Identify which cell holds the provided text, then report its (x, y) central coordinate. 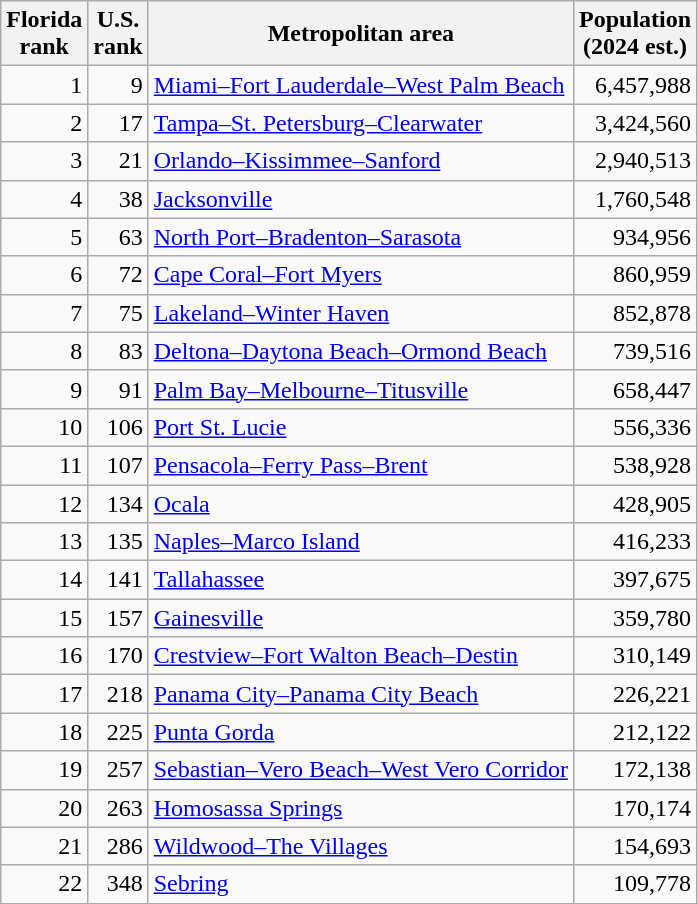
1,760,548 (634, 199)
12 (44, 503)
Punta Gorda (360, 732)
Gainesville (360, 618)
658,447 (634, 389)
310,149 (634, 656)
3,424,560 (634, 123)
218 (118, 694)
172,138 (634, 770)
860,959 (634, 275)
257 (118, 770)
934,956 (634, 237)
Panama City–Panama City Beach (360, 694)
556,336 (634, 427)
359,780 (634, 618)
8 (44, 351)
416,233 (634, 542)
Metropolitan area (360, 34)
20 (44, 808)
170 (118, 656)
North Port–Bradenton–Sarasota (360, 237)
538,928 (634, 465)
Wildwood–The Villages (360, 846)
157 (118, 618)
286 (118, 846)
Port St. Lucie (360, 427)
226,221 (634, 694)
Population(2024 est.) (634, 34)
Sebastian–Vero Beach–West Vero Corridor (360, 770)
Homosassa Springs (360, 808)
14 (44, 580)
15 (44, 618)
135 (118, 542)
141 (118, 580)
2,940,513 (634, 161)
19 (44, 770)
Cape Coral–Fort Myers (360, 275)
Jacksonville (360, 199)
Crestview–Fort Walton Beach–Destin (360, 656)
Lakeland–Winter Haven (360, 313)
6,457,988 (634, 85)
109,778 (634, 884)
16 (44, 656)
Floridarank (44, 34)
1 (44, 85)
428,905 (634, 503)
2 (44, 123)
4 (44, 199)
10 (44, 427)
397,675 (634, 580)
852,878 (634, 313)
Tampa–St. Petersburg–Clearwater (360, 123)
75 (118, 313)
Miami–Fort Lauderdale–West Palm Beach (360, 85)
225 (118, 732)
348 (118, 884)
Naples–Marco Island (360, 542)
Palm Bay–Melbourne–Titusville (360, 389)
263 (118, 808)
U.S.rank (118, 34)
5 (44, 237)
170,174 (634, 808)
212,122 (634, 732)
134 (118, 503)
38 (118, 199)
7 (44, 313)
6 (44, 275)
Pensacola–Ferry Pass–Brent (360, 465)
Tallahassee (360, 580)
11 (44, 465)
3 (44, 161)
22 (44, 884)
18 (44, 732)
Deltona–Daytona Beach–Ormond Beach (360, 351)
Sebring (360, 884)
106 (118, 427)
83 (118, 351)
107 (118, 465)
63 (118, 237)
13 (44, 542)
91 (118, 389)
154,693 (634, 846)
739,516 (634, 351)
72 (118, 275)
Orlando–Kissimmee–Sanford (360, 161)
Ocala (360, 503)
